Find where the given text appears and provide that cell's center as (x, y) coordinate. 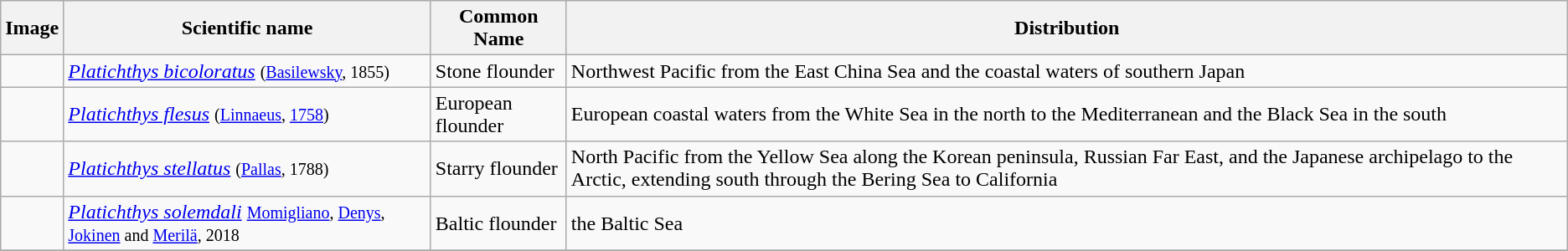
European coastal waters from the White Sea in the north to the Mediterranean and the Black Sea in the south (1067, 114)
Scientific name (248, 28)
Platichthys bicoloratus (Basilewsky, 1855) (248, 71)
European flounder (498, 114)
the Baltic Sea (1067, 223)
Platichthys flesus (Linnaeus, 1758) (248, 114)
Platichthys solemdali Momigliano, Denys, Jokinen and Merilä, 2018 (248, 223)
Starry flounder (498, 169)
Stone flounder (498, 71)
Platichthys stellatus (Pallas, 1788) (248, 169)
Northwest Pacific from the East China Sea and the coastal waters of southern Japan (1067, 71)
Common Name (498, 28)
Baltic flounder (498, 223)
Image (32, 28)
Distribution (1067, 28)
